Return the [X, Y] coordinate for the center point of the cell that contains the specified text.  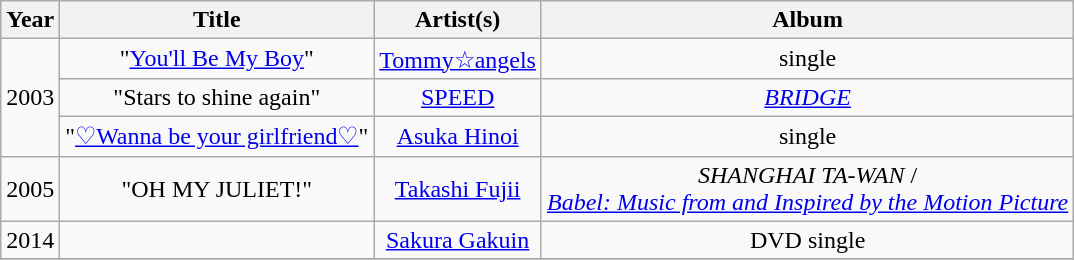
SPEED [458, 97]
BRIDGE [807, 97]
Album [807, 20]
Takashi Fujii [458, 188]
Sakura Gakuin [458, 240]
"You'll Be My Boy" [217, 59]
Year [30, 20]
2014 [30, 240]
Artist(s) [458, 20]
SHANGHAI TA-WAN /Babel: Music from and Inspired by the Motion Picture [807, 188]
2003 [30, 98]
Asuka Hinoi [458, 136]
2005 [30, 188]
Tommy☆angels [458, 59]
"OH MY JULIET!" [217, 188]
Title [217, 20]
DVD single [807, 240]
"Stars to shine again" [217, 97]
"♡Wanna be your girlfriend♡" [217, 136]
